From the cell containing the given text, extract its center point as [X, Y] coordinate. 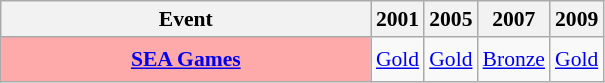
Event [186, 19]
2005 [450, 19]
SEA Games [186, 60]
2001 [398, 19]
Bronze [514, 60]
2007 [514, 19]
2009 [576, 19]
